Output the [x, y] coordinate of the center of the cell containing the given text.  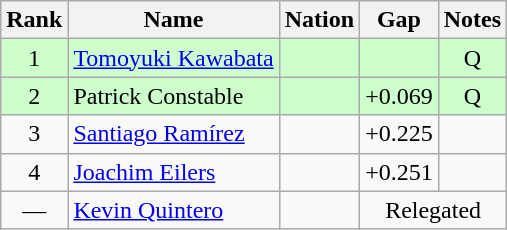
+0.251 [400, 172]
Rank [34, 20]
4 [34, 172]
2 [34, 96]
— [34, 210]
1 [34, 58]
+0.225 [400, 134]
Relegated [434, 210]
Tomoyuki Kawabata [174, 58]
Notes [472, 20]
+0.069 [400, 96]
Kevin Quintero [174, 210]
Patrick Constable [174, 96]
Gap [400, 20]
Santiago Ramírez [174, 134]
Joachim Eilers [174, 172]
Nation [319, 20]
Name [174, 20]
3 [34, 134]
